For the text-containing cell, return its midpoint in (X, Y) coordinate format. 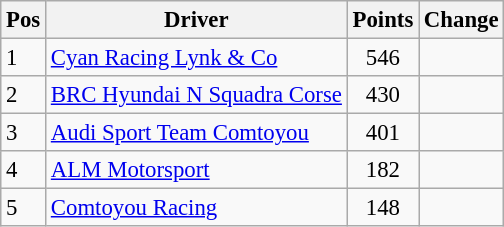
148 (382, 208)
Pos (24, 20)
401 (382, 133)
Cyan Racing Lynk & Co (197, 58)
Points (382, 20)
182 (382, 170)
Change (462, 20)
2 (24, 95)
3 (24, 133)
Audi Sport Team Comtoyou (197, 133)
Driver (197, 20)
ALM Motorsport (197, 170)
5 (24, 208)
546 (382, 58)
430 (382, 95)
1 (24, 58)
4 (24, 170)
Comtoyou Racing (197, 208)
BRC Hyundai N Squadra Corse (197, 95)
